Extract the [X, Y] coordinate from the center of the cell holding the provided text.  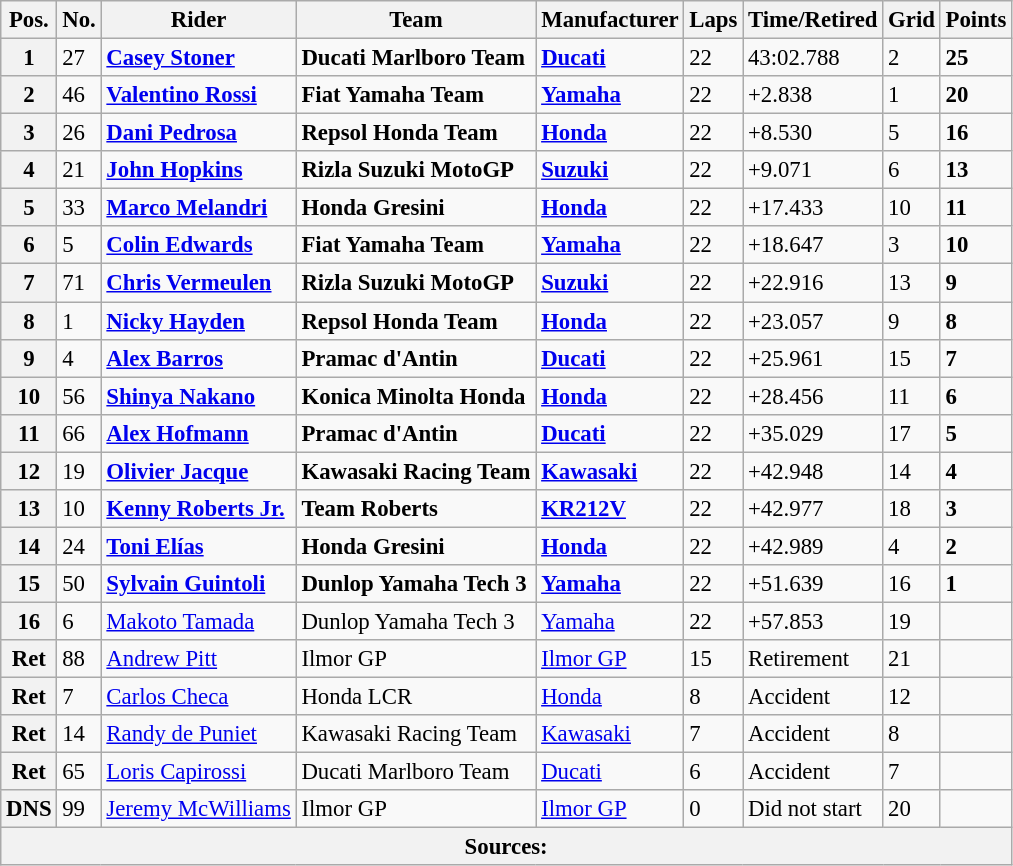
+23.057 [813, 321]
+17.433 [813, 208]
Manufacturer [610, 20]
Team [416, 20]
25 [976, 58]
99 [79, 809]
+22.916 [813, 283]
Jeremy McWilliams [198, 809]
Toni Elías [198, 546]
+42.977 [813, 509]
46 [79, 95]
71 [79, 283]
88 [79, 659]
Kenny Roberts Jr. [198, 509]
Sylvain Guintoli [198, 584]
Colin Edwards [198, 245]
Valentino Rossi [198, 95]
No. [79, 20]
Sources: [506, 847]
Grid [912, 20]
+2.838 [813, 95]
+35.029 [813, 433]
Did not start [813, 809]
Laps [714, 20]
KR212V [610, 509]
Andrew Pitt [198, 659]
Olivier Jacque [198, 471]
33 [79, 208]
56 [79, 396]
24 [79, 546]
Time/Retired [813, 20]
26 [79, 133]
Points [976, 20]
Chris Vermeulen [198, 283]
+25.961 [813, 358]
Honda LCR [416, 697]
Pos. [29, 20]
Carlos Checa [198, 697]
+51.639 [813, 584]
Alex Barros [198, 358]
Konica Minolta Honda [416, 396]
+28.456 [813, 396]
+42.989 [813, 546]
Shinya Nakano [198, 396]
Retirement [813, 659]
Marco Melandri [198, 208]
50 [79, 584]
66 [79, 433]
+57.853 [813, 621]
27 [79, 58]
65 [79, 772]
+9.071 [813, 170]
John Hopkins [198, 170]
DNS [29, 809]
Team Roberts [416, 509]
18 [912, 509]
Dani Pedrosa [198, 133]
+42.948 [813, 471]
43:02.788 [813, 58]
Alex Hofmann [198, 433]
Casey Stoner [198, 58]
Nicky Hayden [198, 321]
Loris Capirossi [198, 772]
+18.647 [813, 245]
0 [714, 809]
Rider [198, 20]
+8.530 [813, 133]
Makoto Tamada [198, 621]
Randy de Puniet [198, 734]
17 [912, 433]
